Output the [X, Y] coordinate of the center of the cell containing the given text.  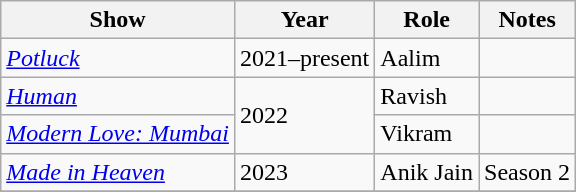
Made in Heaven [118, 172]
Potluck [118, 58]
Role [427, 20]
Year [304, 20]
Human [118, 96]
2022 [304, 115]
Modern Love: Mumbai [118, 134]
2021–present [304, 58]
Season 2 [528, 172]
Vikram [427, 134]
Ravish [427, 96]
Show [118, 20]
Aalim [427, 58]
Anik Jain [427, 172]
Notes [528, 20]
2023 [304, 172]
